Determine the [x, y] coordinate at the center of the cell enclosing the given text.  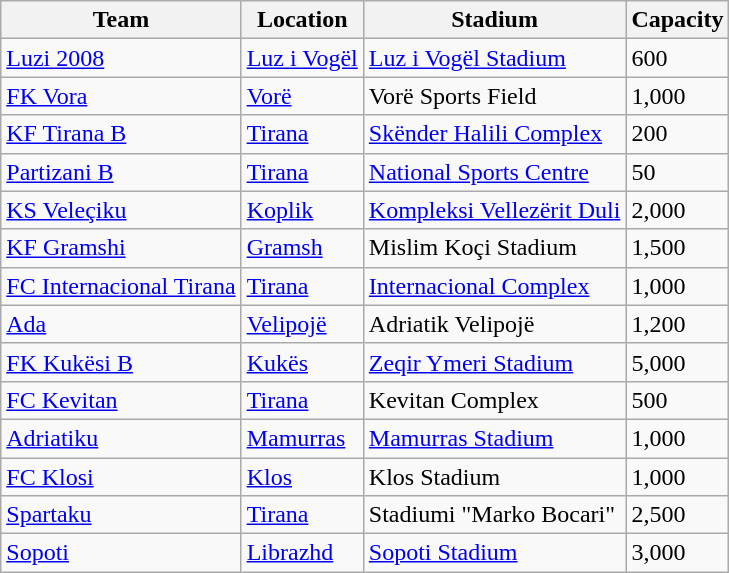
50 [678, 172]
1,200 [678, 324]
Team [121, 20]
Vorë [302, 96]
200 [678, 134]
FC Klosi [121, 477]
Location [302, 20]
FK Kukësi B [121, 362]
Klos Stadium [494, 477]
Vorë Sports Field [494, 96]
Sopoti Stadium [494, 553]
Koplik [302, 210]
Sopoti [121, 553]
5,000 [678, 362]
Mamurras Stadium [494, 438]
Luz i Vogël Stadium [494, 58]
600 [678, 58]
Stadium [494, 20]
KF Gramshi [121, 248]
Adriatik Velipojë [494, 324]
Spartaku [121, 515]
Klos [302, 477]
FK Vora [121, 96]
Ada [121, 324]
Internacional Complex [494, 286]
Stadiumi "Marko Bocari" [494, 515]
2,500 [678, 515]
Gramsh [302, 248]
Kukës [302, 362]
FC Internacional Tirana [121, 286]
National Sports Centre [494, 172]
Skënder Halili Complex [494, 134]
1,500 [678, 248]
Mislim Koçi Stadium [494, 248]
Kompleksi Vellezërit Duli [494, 210]
Luz i Vogël [302, 58]
FC Kevitan [121, 400]
3,000 [678, 553]
500 [678, 400]
Mamurras [302, 438]
2,000 [678, 210]
Adriatiku [121, 438]
Librazhd [302, 553]
Luzi 2008 [121, 58]
KF Tirana B [121, 134]
Zeqir Ymeri Stadium [494, 362]
KS Veleçiku [121, 210]
Capacity [678, 20]
Velipojë [302, 324]
Partizani B [121, 172]
Kevitan Complex [494, 400]
